For the text-containing cell, return its midpoint in [x, y] coordinate format. 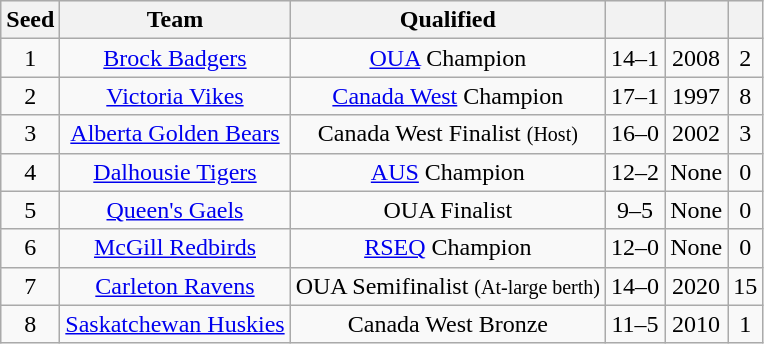
12–0 [636, 248]
9–5 [636, 210]
Canada West Bronze [448, 324]
RSEQ Champion [448, 248]
Saskatchewan Huskies [175, 324]
Carleton Ravens [175, 286]
1997 [696, 96]
2010 [696, 324]
OUA Semifinalist (At-large berth) [448, 286]
OUA Champion [448, 58]
Canada West Finalist (Host) [448, 134]
OUA Finalist [448, 210]
14–0 [636, 286]
11–5 [636, 324]
6 [30, 248]
2008 [696, 58]
Qualified [448, 20]
12–2 [636, 172]
2002 [696, 134]
AUS Champion [448, 172]
Queen's Gaels [175, 210]
5 [30, 210]
McGill Redbirds [175, 248]
2020 [696, 286]
14–1 [636, 58]
15 [746, 286]
4 [30, 172]
Dalhousie Tigers [175, 172]
Victoria Vikes [175, 96]
17–1 [636, 96]
Team [175, 20]
Alberta Golden Bears [175, 134]
Seed [30, 20]
Canada West Champion [448, 96]
Brock Badgers [175, 58]
16–0 [636, 134]
7 [30, 286]
